Detect which cell encompasses the target text, then output its [x, y] center coordinate. 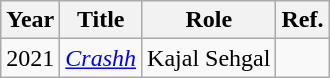
Kajal Sehgal [209, 58]
Title [101, 20]
Role [209, 20]
Ref. [302, 20]
2021 [30, 58]
Year [30, 20]
Crashh [101, 58]
